Pinpoint the cell where the given text exists, returning its (x, y) midpoint coordinate. 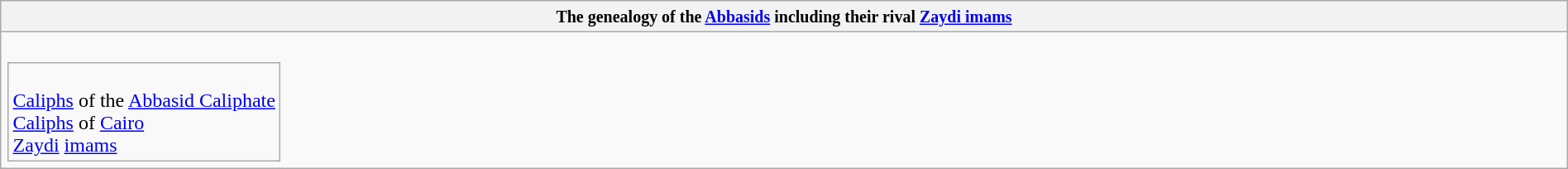
The genealogy of the Abbasids including their rival Zaydi imams (784, 17)
